Find where the given text appears and provide that cell's center as [x, y] coordinate. 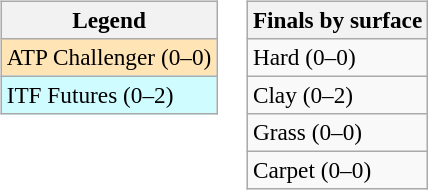
Finals by surface [337, 20]
ATP Challenger (0–0) [108, 57]
Hard (0–0) [337, 57]
ITF Futures (0–2) [108, 95]
Clay (0–2) [337, 95]
Grass (0–0) [337, 133]
Legend [108, 20]
Carpet (0–0) [337, 171]
